From the cell containing the given text, extract its center point as (X, Y) coordinate. 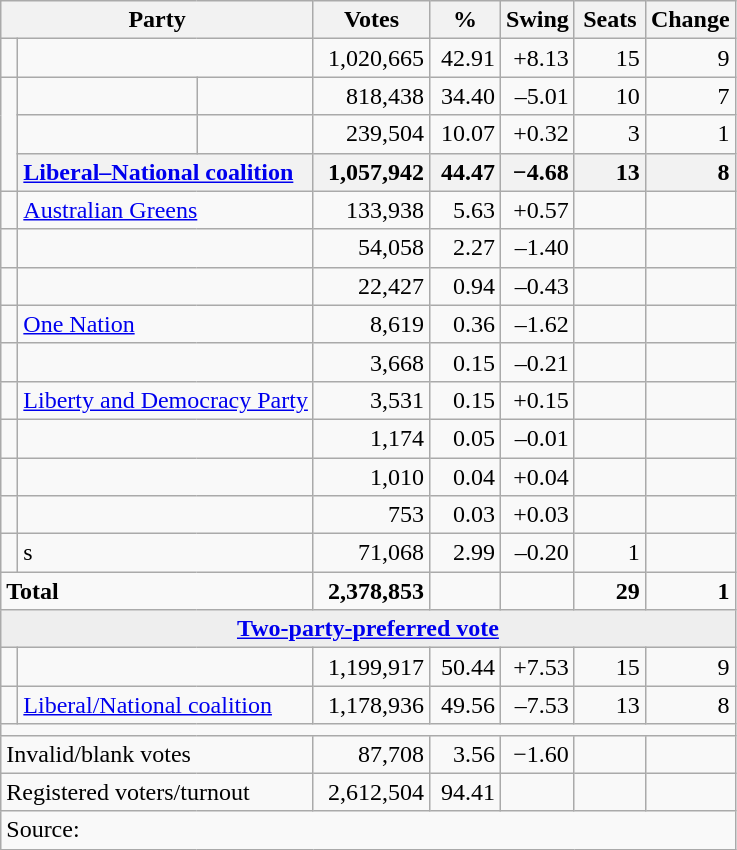
−1.60 (538, 754)
+0.32 (538, 134)
71,068 (371, 553)
Invalid/blank votes (158, 754)
s (166, 553)
22,427 (371, 286)
0.04 (464, 477)
Swing (538, 20)
Two-party-preferred vote (368, 629)
Seats (610, 20)
34.40 (464, 96)
44.47 (464, 172)
Liberal–National coalition (166, 172)
10 (610, 96)
Total (158, 591)
% (464, 20)
10.07 (464, 134)
Liberal/National coalition (166, 705)
Change (690, 20)
−4.68 (538, 172)
1,199,917 (371, 667)
+0.15 (538, 400)
+0.03 (538, 515)
–0.20 (538, 553)
+0.04 (538, 477)
One Nation (166, 324)
+8.13 (538, 58)
2,612,504 (371, 792)
42.91 (464, 58)
818,438 (371, 96)
Australian Greens (166, 210)
1,020,665 (371, 58)
2.27 (464, 248)
753 (371, 515)
–1.40 (538, 248)
133,938 (371, 210)
0.03 (464, 515)
1,057,942 (371, 172)
3.56 (464, 754)
0.05 (464, 438)
239,504 (371, 134)
1,174 (371, 438)
3 (610, 134)
–5.01 (538, 96)
Votes (371, 20)
+0.57 (538, 210)
–0.01 (538, 438)
1,010 (371, 477)
3,668 (371, 362)
Party (158, 20)
+7.53 (538, 667)
94.41 (464, 792)
Source: (368, 830)
5.63 (464, 210)
50.44 (464, 667)
Liberty and Democracy Party (166, 400)
–1.62 (538, 324)
–7.53 (538, 705)
3,531 (371, 400)
29 (610, 591)
–0.21 (538, 362)
7 (690, 96)
–0.43 (538, 286)
87,708 (371, 754)
Registered voters/turnout (158, 792)
2.99 (464, 553)
2,378,853 (371, 591)
0.36 (464, 324)
54,058 (371, 248)
49.56 (464, 705)
8,619 (371, 324)
0.94 (464, 286)
1,178,936 (371, 705)
